For the text-containing cell, return its midpoint in (x, y) coordinate format. 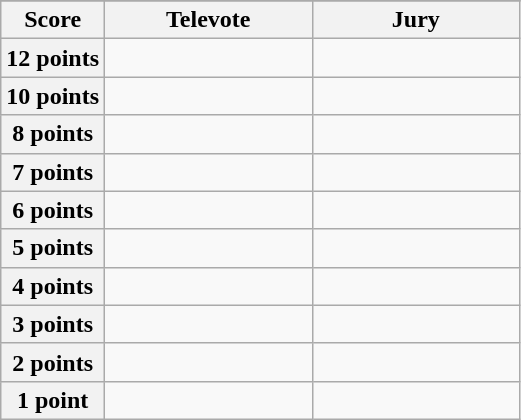
Score (53, 20)
8 points (53, 134)
4 points (53, 286)
Televote (209, 20)
10 points (53, 96)
5 points (53, 248)
Jury (416, 20)
12 points (53, 58)
7 points (53, 172)
2 points (53, 362)
3 points (53, 324)
6 points (53, 210)
1 point (53, 400)
